Capture the cell that displays the provided text and extract its [x, y] central coordinate. 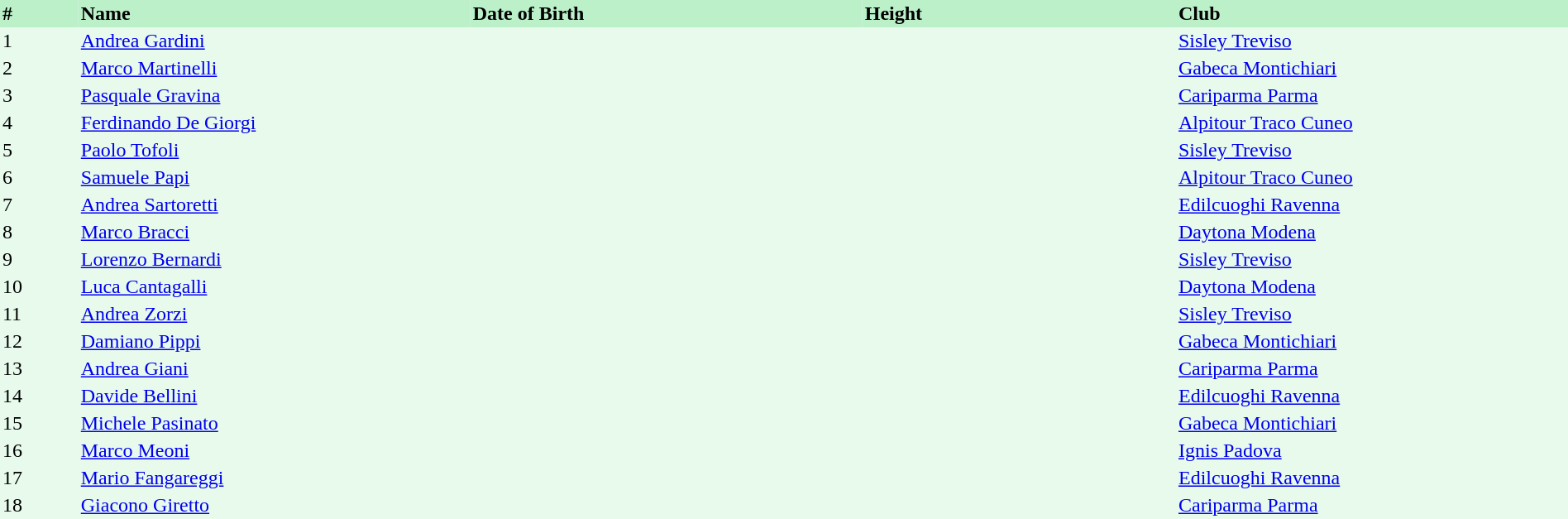
13 [40, 369]
Paolo Tofoli [275, 151]
Lorenzo Bernardi [275, 260]
Marco Meoni [275, 450]
2 [40, 68]
Andrea Zorzi [275, 315]
16 [40, 450]
# [40, 13]
Club [1372, 13]
18 [40, 505]
Giacono Giretto [275, 505]
10 [40, 286]
Andrea Gardini [275, 41]
6 [40, 177]
11 [40, 315]
Height [1019, 13]
14 [40, 396]
1 [40, 41]
12 [40, 341]
Mario Fangareggi [275, 478]
Davide Bellini [275, 396]
Andrea Sartoretti [275, 205]
8 [40, 232]
7 [40, 205]
Pasquale Gravina [275, 96]
Michele Pasinato [275, 424]
5 [40, 151]
3 [40, 96]
Marco Martinelli [275, 68]
15 [40, 424]
Samuele Papi [275, 177]
Name [275, 13]
4 [40, 123]
Andrea Giani [275, 369]
9 [40, 260]
17 [40, 478]
Marco Bracci [275, 232]
Damiano Pippi [275, 341]
Ferdinando De Giorgi [275, 123]
Luca Cantagalli [275, 286]
Ignis Padova [1372, 450]
Date of Birth [667, 13]
